Capture the cell that displays the provided text and extract its (x, y) central coordinate. 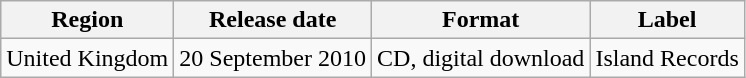
Release date (273, 20)
20 September 2010 (273, 58)
Label (667, 20)
Island Records (667, 58)
United Kingdom (88, 58)
Region (88, 20)
CD, digital download (481, 58)
Format (481, 20)
